Output the [X, Y] coordinate of the center of the cell containing the given text.  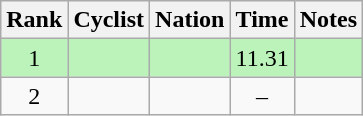
Notes [328, 20]
Cyclist [109, 20]
Rank [34, 20]
1 [34, 58]
Nation [190, 20]
– [262, 96]
11.31 [262, 58]
2 [34, 96]
Time [262, 20]
